From the cell containing the given text, extract its center point as [x, y] coordinate. 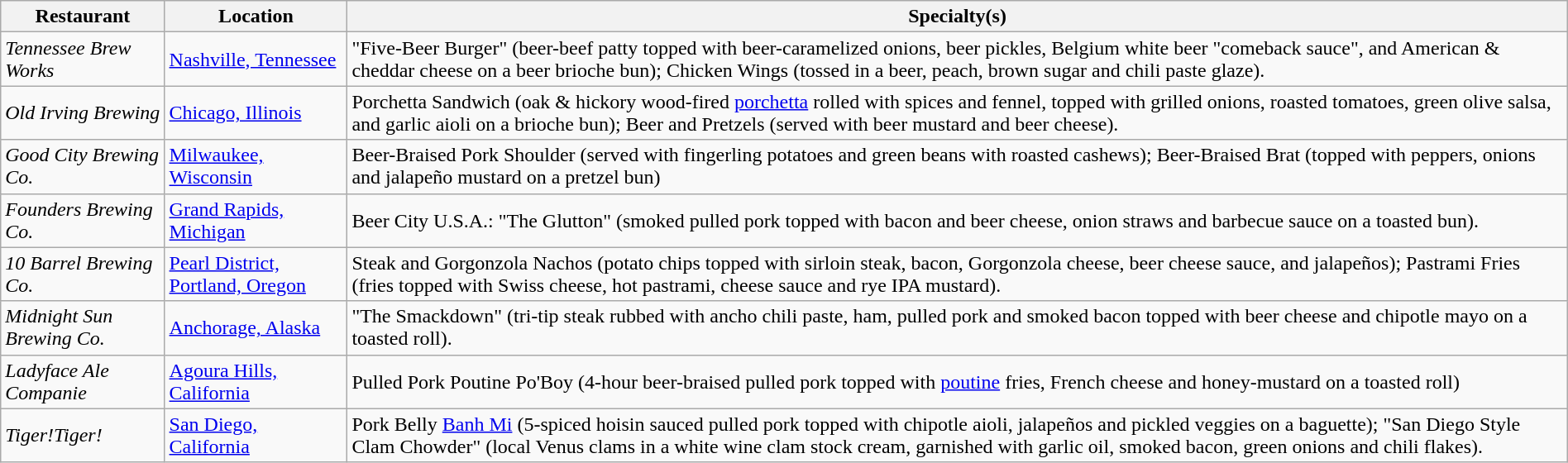
Grand Rapids, Michigan [256, 220]
Milwaukee, Wisconsin [256, 167]
10 Barrel Brewing Co. [83, 274]
Location [256, 17]
Anchorage, Alaska [256, 327]
Nashville, Tennessee [256, 60]
Specialty(s) [958, 17]
Ladyface Ale Companie [83, 382]
Restaurant [83, 17]
Beer City U.S.A.: "The Glutton" (smoked pulled pork topped with bacon and beer cheese, onion straws and barbecue sauce on a toasted bun). [958, 220]
Agoura Hills, California [256, 382]
Chicago, Illinois [256, 112]
Pulled Pork Poutine Po'Boy (4-hour beer-braised pulled pork topped with poutine fries, French cheese and honey-mustard on a toasted roll) [958, 382]
Founders Brewing Co. [83, 220]
San Diego, California [256, 435]
Midnight Sun Brewing Co. [83, 327]
Pearl District, Portland, Oregon [256, 274]
Old Irving Brewing [83, 112]
Tennessee Brew Works [83, 60]
Good City Brewing Co. [83, 167]
Tiger!Tiger! [83, 435]
